Locate the cell with the specified text and output its [X, Y] center coordinate. 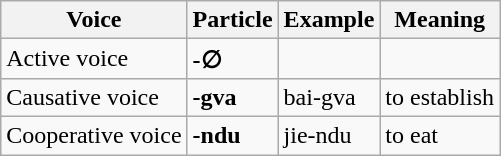
-ndu [232, 135]
jie-ndu [329, 135]
bai-gva [329, 97]
Example [329, 20]
Voice [94, 20]
to eat [440, 135]
Causative voice [94, 97]
Active voice [94, 59]
-gva [232, 97]
-∅ [232, 59]
Particle [232, 20]
to establish [440, 97]
Cooperative voice [94, 135]
Meaning [440, 20]
